For the text-containing cell, return its midpoint in [x, y] coordinate format. 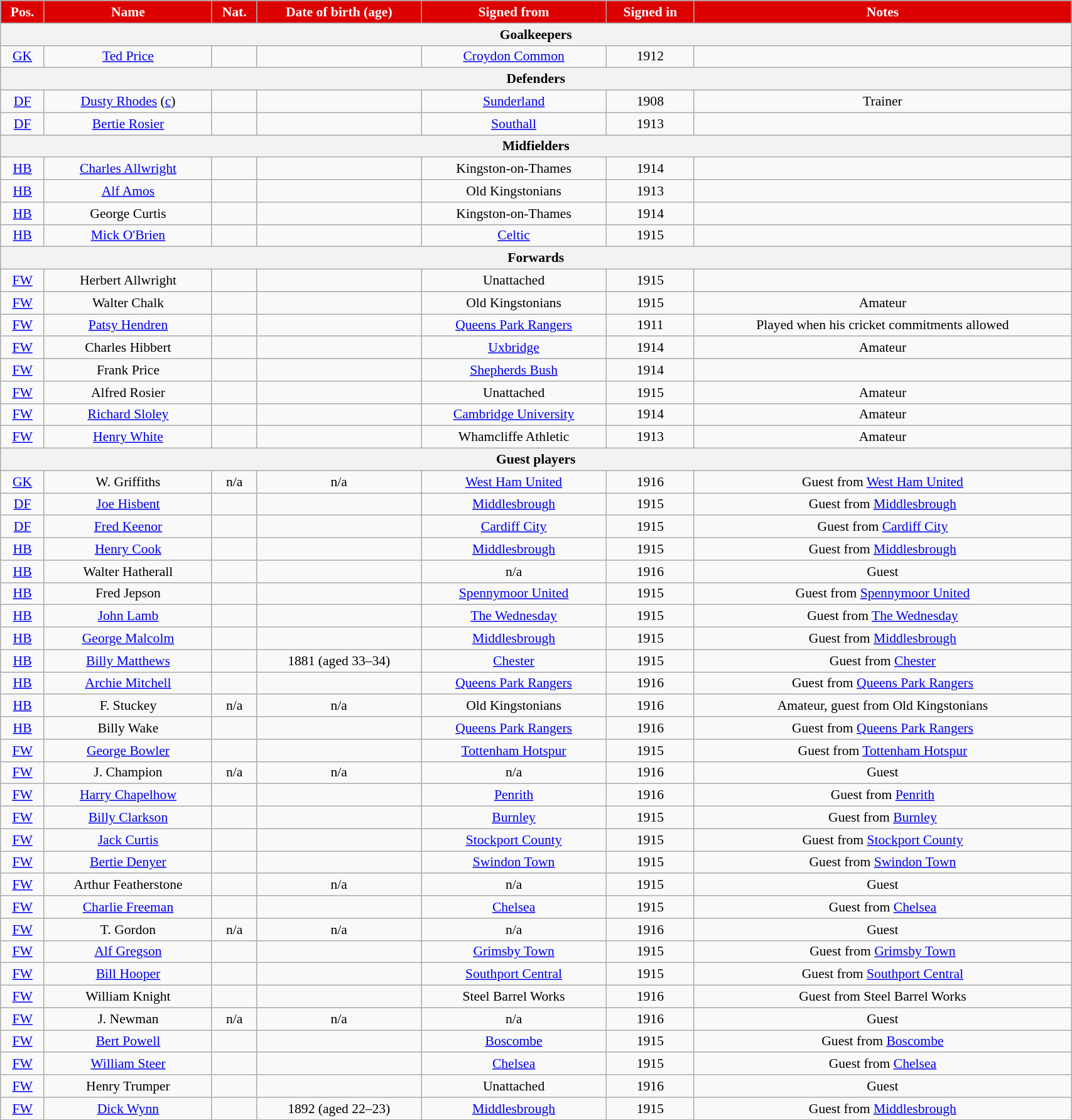
Walter Chalk [128, 303]
Croydon Common [514, 57]
Guest from Penrith [882, 795]
Chester [514, 661]
Bill Hooper [128, 974]
Amateur, guest from Old Kingstonians [882, 706]
George Bowler [128, 751]
Guest from The Wednesday [882, 616]
Celtic [514, 236]
Trainer [882, 102]
Uxbridge [514, 348]
Southall [514, 124]
Guest from Boscombe [882, 1041]
Shepherds Bush [514, 370]
1908 [651, 102]
Guest players [536, 460]
Guest from Grimsby Town [882, 952]
Guest from Swindon Town [882, 862]
Alfred Rosier [128, 393]
Bertie Rosier [128, 124]
Spennymoor United [514, 594]
Jack Curtis [128, 840]
Guest from Chester [882, 661]
Nat. [234, 12]
Richard Sloley [128, 415]
William Knight [128, 997]
J. Newman [128, 1019]
Billy Wake [128, 728]
Burnley [514, 818]
Penrith [514, 795]
Henry Cook [128, 549]
1892 (aged 22–23) [339, 1109]
William Steer [128, 1064]
Patsy Hendren [128, 325]
Steel Barrel Works [514, 997]
Dick Wynn [128, 1109]
Date of birth (age) [339, 12]
Tottenham Hotspur [514, 751]
T. Gordon [128, 930]
Arthur Featherstone [128, 885]
Alf Amos [128, 191]
Goalkeepers [536, 35]
Ted Price [128, 57]
Guest from West Ham United [882, 482]
Guest from Tottenham Hotspur [882, 751]
Mick O'Brien [128, 236]
George Curtis [128, 214]
Guest from Cardiff City [882, 527]
Stockport County [514, 840]
Herbert Allwright [128, 281]
Defenders [536, 79]
Henry White [128, 437]
Pos. [23, 12]
Bertie Denyer [128, 862]
F. Stuckey [128, 706]
Boscombe [514, 1041]
The Wednesday [514, 616]
West Ham United [514, 482]
Whamcliffe Athletic [514, 437]
Henry Trumper [128, 1086]
Forwards [536, 258]
Midfielders [536, 146]
Notes [882, 12]
1881 (aged 33–34) [339, 661]
Joe Hisbent [128, 504]
Cardiff City [514, 527]
Signed in [651, 12]
John Lamb [128, 616]
Guest from Stockport County [882, 840]
George Malcolm [128, 639]
Grimsby Town [514, 952]
Frank Price [128, 370]
Alf Gregson [128, 952]
Guest from Burnley [882, 818]
J. Champion [128, 773]
Charles Allwright [128, 169]
Harry Chapelhow [128, 795]
Cambridge University [514, 415]
Billy Matthews [128, 661]
Walter Hatherall [128, 572]
Southport Central [514, 974]
Charlie Freeman [128, 907]
1912 [651, 57]
Swindon Town [514, 862]
1911 [651, 325]
Billy Clarkson [128, 818]
Sunderland [514, 102]
Signed from [514, 12]
Dusty Rhodes (c) [128, 102]
Fred Keenor [128, 527]
Bert Powell [128, 1041]
Guest from Southport Central [882, 974]
Charles Hibbert [128, 348]
W. Griffiths [128, 482]
Played when his cricket commitments allowed [882, 325]
Archie Mitchell [128, 683]
Guest from Steel Barrel Works [882, 997]
Guest from Spennymoor United [882, 594]
Fred Jepson [128, 594]
Name [128, 12]
